Pinpoint the cell where the given text exists, returning its (x, y) midpoint coordinate. 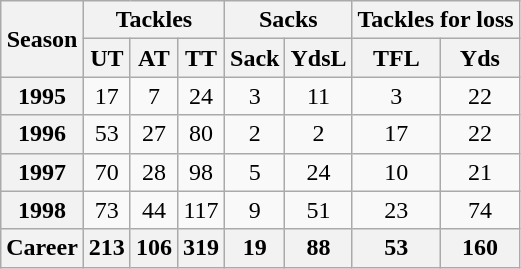
28 (154, 172)
73 (106, 210)
Sack (255, 58)
9 (255, 210)
10 (396, 172)
319 (200, 248)
106 (154, 248)
160 (480, 248)
19 (255, 248)
Career (42, 248)
5 (255, 172)
Yds (480, 58)
Tackles for loss (436, 20)
Sacks (289, 20)
7 (154, 96)
88 (318, 248)
TT (200, 58)
1995 (42, 96)
1996 (42, 134)
80 (200, 134)
98 (200, 172)
117 (200, 210)
UT (106, 58)
TFL (396, 58)
1998 (42, 210)
YdsL (318, 58)
27 (154, 134)
51 (318, 210)
74 (480, 210)
1997 (42, 172)
23 (396, 210)
213 (106, 248)
44 (154, 210)
21 (480, 172)
AT (154, 58)
Season (42, 39)
11 (318, 96)
Tackles (154, 20)
70 (106, 172)
